Search for the cell housing the specified text and yield its [x, y] center coordinate. 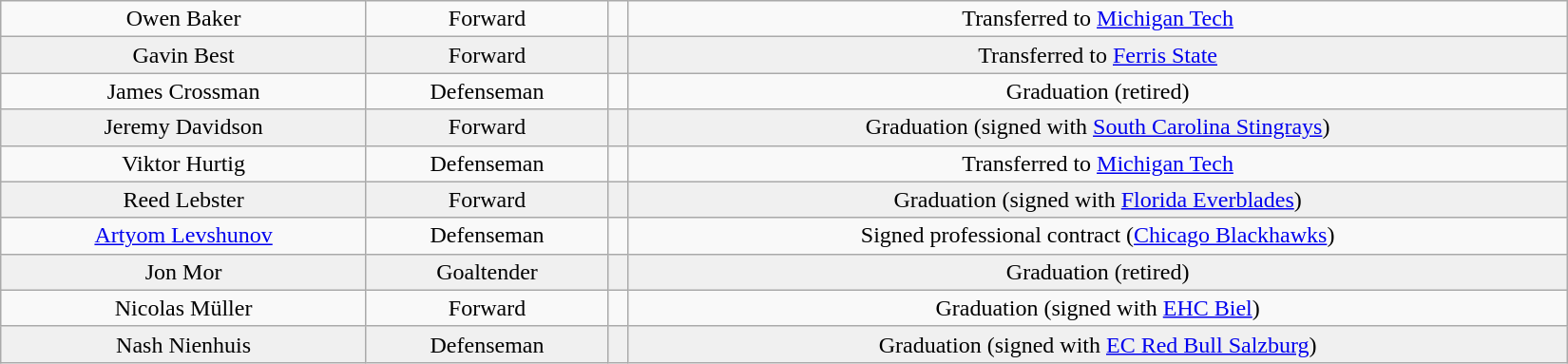
Gavin Best [184, 55]
Nicolas Müller [184, 308]
Nash Nienhuis [184, 344]
Owen Baker [184, 19]
Graduation (signed with Florida Everblades) [1098, 200]
Reed Lebster [184, 200]
Signed professional contract (Chicago Blackhawks) [1098, 236]
Graduation (signed with South Carolina Stingrays) [1098, 127]
Jon Mor [184, 272]
Transferred to Ferris State [1098, 55]
Graduation (signed with EC Red Bull Salzburg) [1098, 344]
Artyom Levshunov [184, 236]
James Crossman [184, 91]
Goaltender [487, 272]
Viktor Hurtig [184, 163]
Graduation (signed with EHC Biel) [1098, 308]
Jeremy Davidson [184, 127]
